Locate the cell with the specified text and output its [x, y] center coordinate. 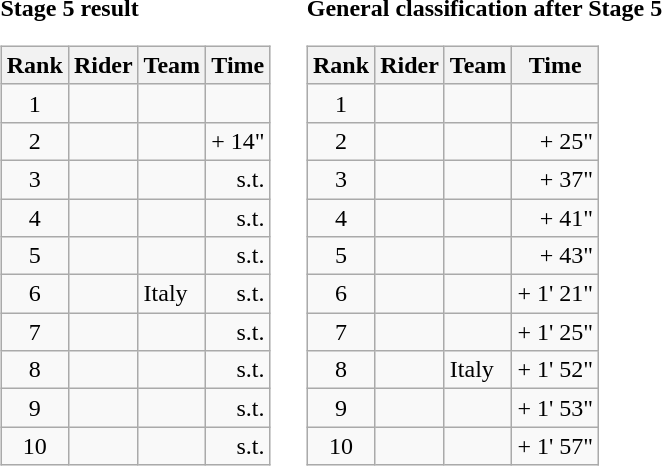
+ 43" [556, 256]
+ 14" [238, 141]
+ 41" [556, 217]
+ 25" [556, 141]
+ 1' 57" [556, 446]
+ 1' 21" [556, 294]
+ 37" [556, 179]
+ 1' 25" [556, 332]
+ 1' 53" [556, 408]
+ 1' 52" [556, 370]
